From the cell containing the given text, extract its center point as [X, Y] coordinate. 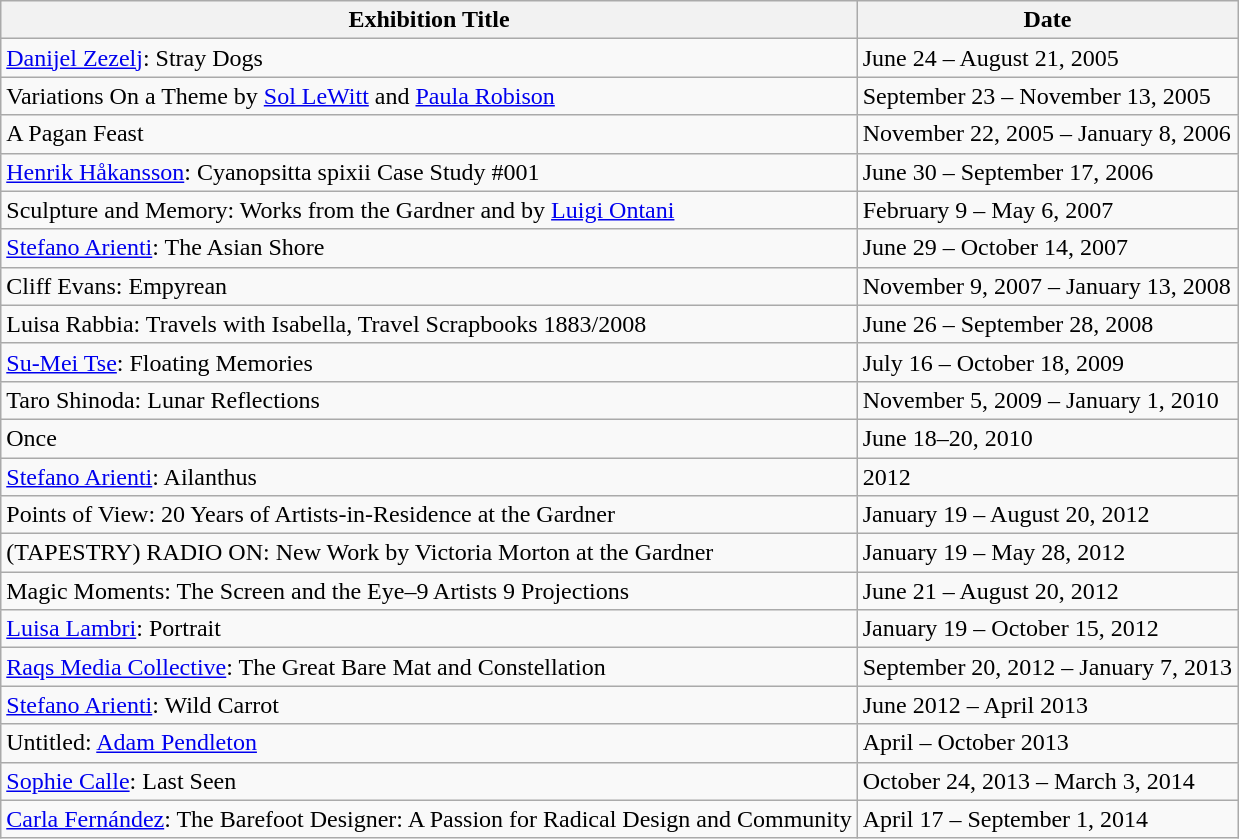
June 18–20, 2010 [1047, 438]
Exhibition Title [429, 20]
Sophie Calle: Last Seen [429, 781]
Raqs Media Collective: The Great Bare Mat and Constellation [429, 667]
Variations On a Theme by Sol LeWitt and Paula Robison [429, 96]
Danijel Zezelj: Stray Dogs [429, 58]
September 23 – November 13, 2005 [1047, 96]
June 29 – October 14, 2007 [1047, 248]
November 22, 2005 – January 8, 2006 [1047, 134]
Su-Mei Tse: Floating Memories [429, 362]
2012 [1047, 477]
January 19 – May 28, 2012 [1047, 553]
Stefano Arienti: Ailanthus [429, 477]
Points of View: 20 Years of Artists-in-Residence at the Gardner [429, 515]
July 16 – October 18, 2009 [1047, 362]
Magic Moments: The Screen and the Eye–9 Artists 9 Projections [429, 591]
June 2012 – April 2013 [1047, 705]
Sculpture and Memory: Works from the Gardner and by Luigi Ontani [429, 210]
November 5, 2009 – January 1, 2010 [1047, 400]
June 21 – August 20, 2012 [1047, 591]
Untitled: Adam Pendleton [429, 743]
January 19 – August 20, 2012 [1047, 515]
Carla Fernández: The Barefoot Designer: A Passion for Radical Design and Community [429, 819]
Cliff Evans: Empyrean [429, 286]
April 17 – September 1, 2014 [1047, 819]
January 19 – October 15, 2012 [1047, 629]
June 30 – September 17, 2006 [1047, 172]
Luisa Lambri: Portrait [429, 629]
Henrik Håkansson: Cyanopsitta spixii Case Study #001 [429, 172]
Once [429, 438]
September 20, 2012 – January 7, 2013 [1047, 667]
Stefano Arienti: Wild Carrot [429, 705]
Taro Shinoda: Lunar Reflections [429, 400]
A Pagan Feast [429, 134]
Luisa Rabbia: Travels with Isabella, Travel Scrapbooks 1883/2008 [429, 324]
October 24, 2013 – March 3, 2014 [1047, 781]
Date [1047, 20]
April – October 2013 [1047, 743]
June 26 – September 28, 2008 [1047, 324]
(TAPESTRY) RADIO ON: New Work by Victoria Morton at the Gardner [429, 553]
February 9 – May 6, 2007 [1047, 210]
Stefano Arienti: The Asian Shore [429, 248]
June 24 – August 21, 2005 [1047, 58]
November 9, 2007 – January 13, 2008 [1047, 286]
